Locate the cell with the specified text and output its [x, y] center coordinate. 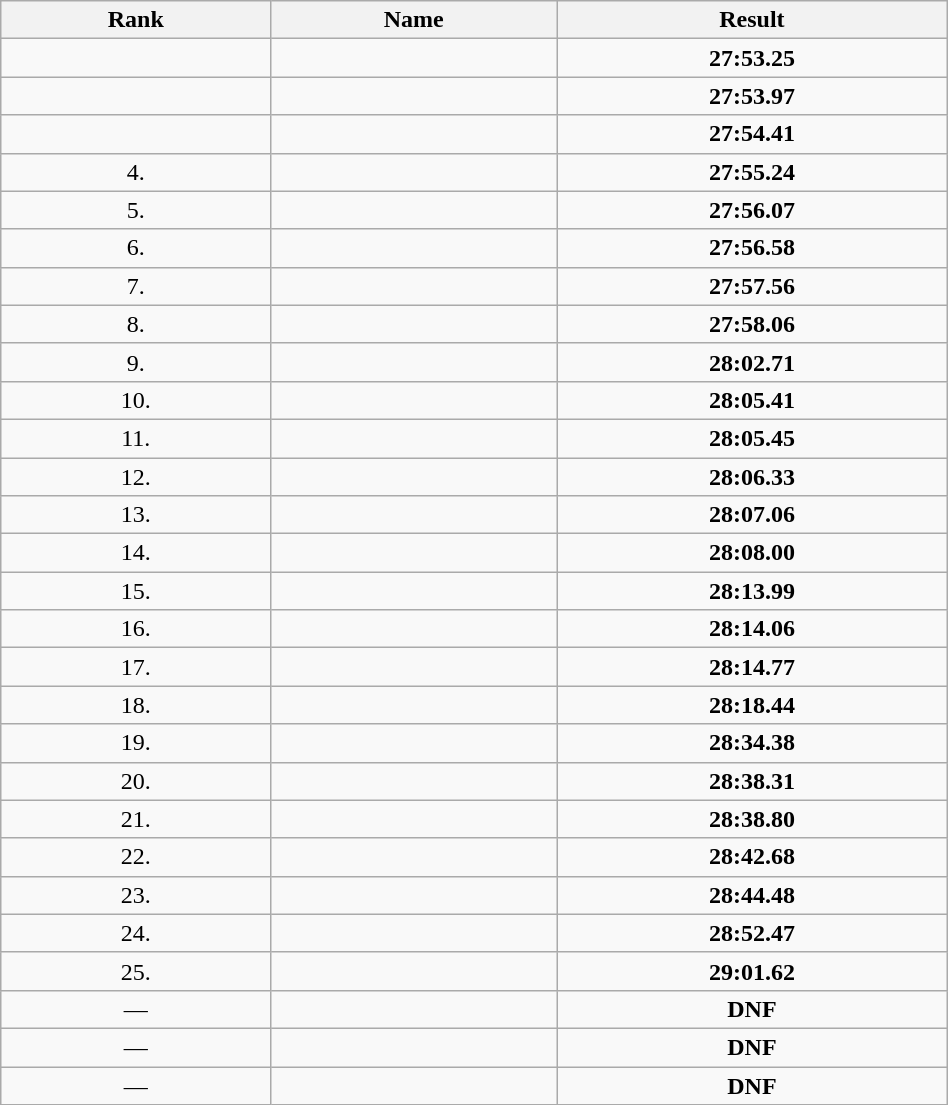
8. [136, 324]
28:34.38 [752, 743]
25. [136, 971]
27:58.06 [752, 324]
16. [136, 629]
27:53.97 [752, 96]
Name [414, 20]
18. [136, 705]
Rank [136, 20]
17. [136, 667]
21. [136, 819]
28:13.99 [752, 591]
27:53.25 [752, 58]
27:54.41 [752, 134]
28:38.31 [752, 781]
Result [752, 20]
12. [136, 477]
14. [136, 553]
5. [136, 210]
10. [136, 400]
28:18.44 [752, 705]
6. [136, 248]
9. [136, 362]
28:07.06 [752, 515]
22. [136, 857]
28:44.48 [752, 895]
24. [136, 933]
13. [136, 515]
28:08.00 [752, 553]
7. [136, 286]
27:55.24 [752, 172]
15. [136, 591]
29:01.62 [752, 971]
28:05.41 [752, 400]
28:14.77 [752, 667]
20. [136, 781]
4. [136, 172]
28:42.68 [752, 857]
23. [136, 895]
28:14.06 [752, 629]
28:05.45 [752, 438]
19. [136, 743]
27:56.07 [752, 210]
28:02.71 [752, 362]
28:06.33 [752, 477]
27:56.58 [752, 248]
28:38.80 [752, 819]
11. [136, 438]
27:57.56 [752, 286]
28:52.47 [752, 933]
